Detect which cell encompasses the target text, then output its (x, y) center coordinate. 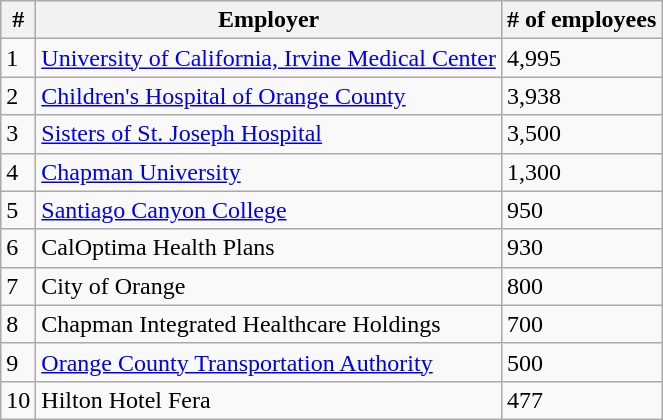
2 (18, 96)
Hilton Hotel Fera (269, 400)
Employer (269, 20)
1,300 (581, 172)
3 (18, 134)
City of Orange (269, 286)
# (18, 20)
3,938 (581, 96)
1 (18, 58)
Santiago Canyon College (269, 210)
9 (18, 362)
University of California, Irvine Medical Center (269, 58)
CalOptima Health Plans (269, 248)
Chapman University (269, 172)
800 (581, 286)
5 (18, 210)
Orange County Transportation Authority (269, 362)
Sisters of St. Joseph Hospital (269, 134)
8 (18, 324)
10 (18, 400)
4,995 (581, 58)
# of employees (581, 20)
4 (18, 172)
Children's Hospital of Orange County (269, 96)
477 (581, 400)
3,500 (581, 134)
950 (581, 210)
930 (581, 248)
7 (18, 286)
Chapman Integrated Healthcare Holdings (269, 324)
700 (581, 324)
500 (581, 362)
6 (18, 248)
